Provide the [x, y] coordinate of the cell's center where the given text is located.  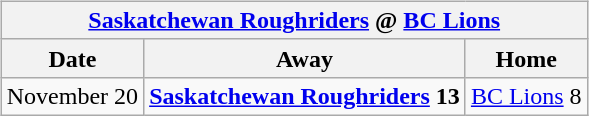
BC Lions 8 [526, 96]
November 20 [72, 96]
Away [305, 58]
Saskatchewan Roughriders 13 [305, 96]
Date [72, 58]
Saskatchewan Roughriders @ BC Lions [294, 20]
Home [526, 58]
